Extract the (X, Y) coordinate from the center of the cell holding the provided text.  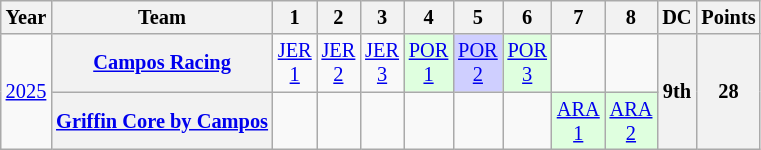
8 (632, 17)
4 (428, 17)
Campos Racing (162, 63)
Year (26, 17)
3 (382, 17)
2 (339, 17)
POR3 (528, 63)
6 (528, 17)
Team (162, 17)
ARA2 (632, 121)
9th (676, 92)
JER2 (339, 63)
Points (728, 17)
ARA1 (578, 121)
DC (676, 17)
2025 (26, 92)
JER1 (295, 63)
7 (578, 17)
JER3 (382, 63)
Griffin Core by Campos (162, 121)
POR1 (428, 63)
5 (478, 17)
28 (728, 92)
POR2 (478, 63)
1 (295, 17)
